Locate the cell with the specified text and output its (X, Y) center coordinate. 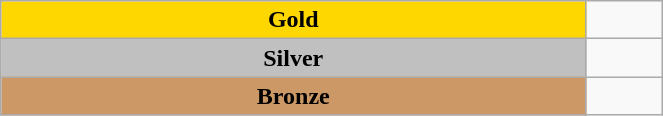
Silver (294, 58)
Bronze (294, 96)
Gold (294, 20)
